Provide the (x, y) coordinate of the cell's center where the given text is located.  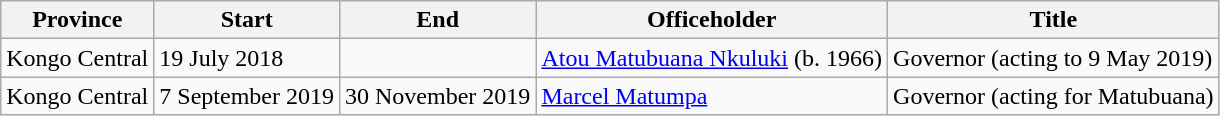
End (437, 20)
Officeholder (712, 20)
Marcel Matumpa (712, 96)
Start (247, 20)
Governor (acting to 9 May 2019) (1054, 58)
7 September 2019 (247, 96)
19 July 2018 (247, 58)
Province (78, 20)
Atou Matubuana Nkuluki (b. 1966) (712, 58)
Title (1054, 20)
Governor (acting for Matubuana) (1054, 96)
30 November 2019 (437, 96)
